Capture the cell that displays the provided text and extract its [x, y] central coordinate. 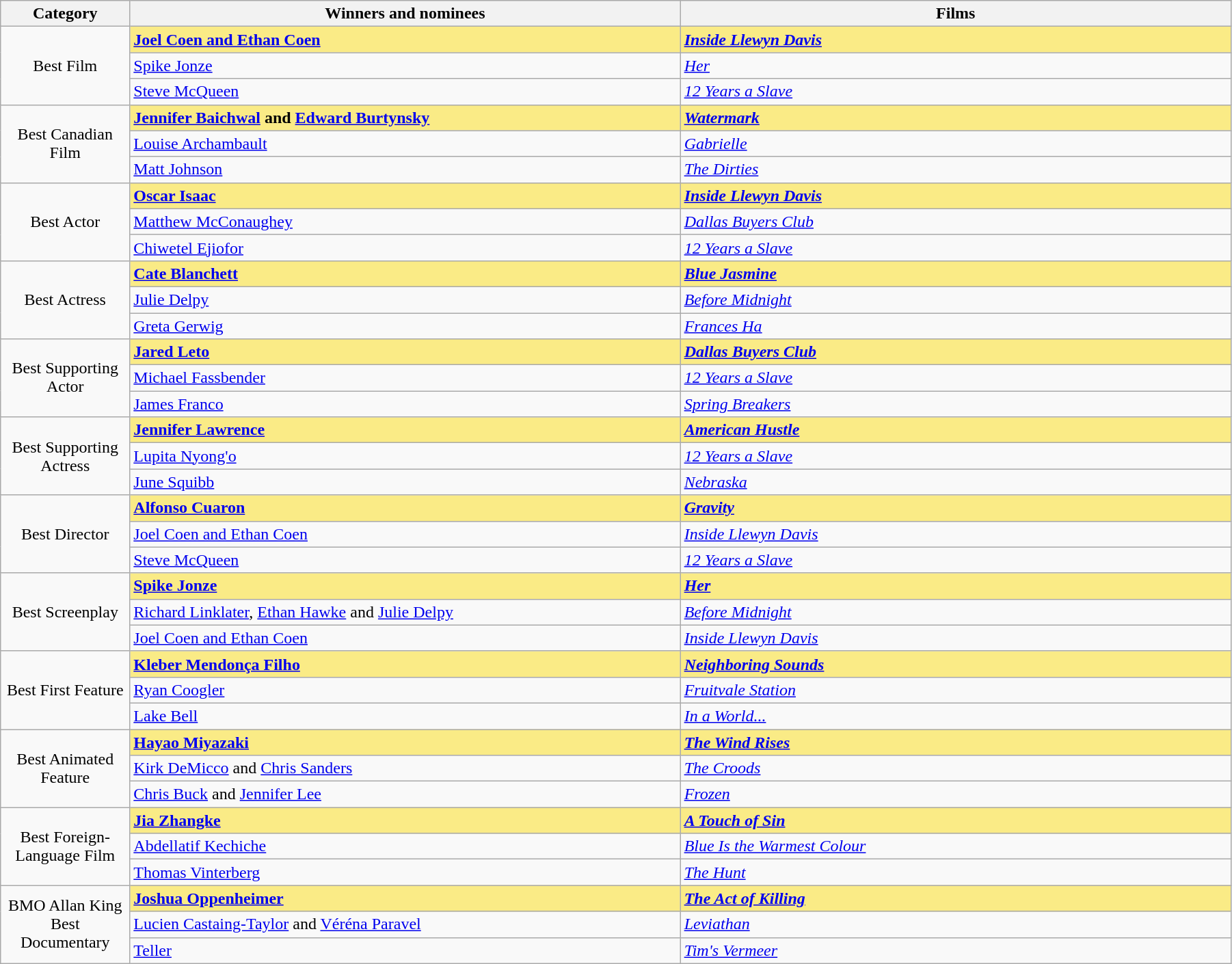
Louise Archambault [405, 144]
Matt Johnson [405, 170]
Best Foreign-Language Film [66, 846]
Best Film [66, 66]
Teller [405, 950]
Best Animated Feature [66, 768]
Jia Zhangke [405, 820]
Chiwetel Ejiofor [405, 247]
The Hunt [956, 872]
Best Actress [66, 299]
In a World... [956, 716]
Best Screenplay [66, 612]
Greta Gerwig [405, 326]
Blue Jasmine [956, 273]
Spring Breakers [956, 404]
Kirk DeMicco and Chris Sanders [405, 768]
Hayao Miyazaki [405, 742]
A Touch of Sin [956, 820]
Leviathan [956, 924]
Julie Delpy [405, 299]
Gabrielle [956, 144]
Oscar Isaac [405, 196]
Nebraska [956, 482]
Jennifer Baichwal and Edward Burtynsky [405, 118]
The Wind Rises [956, 742]
American Hustle [956, 430]
The Croods [956, 768]
Michael Fassbender [405, 378]
BMO Allan King Best Documentary [66, 924]
Fruitvale Station [956, 690]
Lake Bell [405, 716]
Thomas Vinterberg [405, 872]
Joshua Oppenheimer [405, 898]
Watermark [956, 118]
Best Supporting Actress [66, 456]
The Dirties [956, 170]
Kleber Mendonça Filho [405, 664]
James Franco [405, 404]
Best First Feature [66, 690]
Category [66, 14]
Matthew McConaughey [405, 222]
Jennifer Lawrence [405, 430]
Best Director [66, 534]
Neighboring Sounds [956, 664]
Frozen [956, 794]
Ryan Coogler [405, 690]
Chris Buck and Jennifer Lee [405, 794]
Alfonso Cuaron [405, 508]
Frances Ha [956, 326]
Winners and nominees [405, 14]
Cate Blanchett [405, 273]
Best Supporting Actor [66, 378]
Blue Is the Warmest Colour [956, 846]
Tim's Vermeer [956, 950]
Best Canadian Film [66, 144]
Lucien Castaing-Taylor and Véréna Paravel [405, 924]
Abdellatif Kechiche [405, 846]
Gravity [956, 508]
Lupita Nyong'o [405, 456]
Richard Linklater, Ethan Hawke and Julie Delpy [405, 612]
The Act of Killing [956, 898]
Films [956, 14]
Jared Leto [405, 352]
Best Actor [66, 222]
June Squibb [405, 482]
